For the text-containing cell, return its midpoint in [x, y] coordinate format. 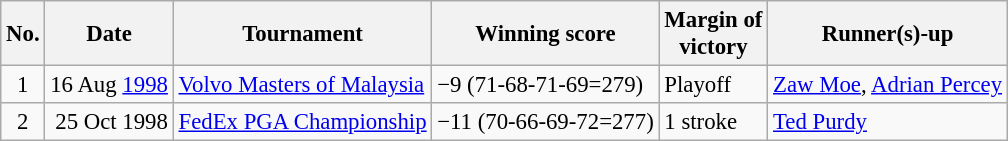
Volvo Masters of Malaysia [302, 85]
Tournament [302, 34]
16 Aug 1998 [109, 85]
−11 (70-66-69-72=277) [546, 122]
1 stroke [714, 122]
1 [23, 85]
Playoff [714, 85]
Date [109, 34]
Runner(s)-up [888, 34]
25 Oct 1998 [109, 122]
2 [23, 122]
−9 (71-68-71-69=279) [546, 85]
Winning score [546, 34]
Margin ofvictory [714, 34]
FedEx PGA Championship [302, 122]
Ted Purdy [888, 122]
No. [23, 34]
Zaw Moe, Adrian Percey [888, 85]
